Provide the [X, Y] coordinate of the cell's center where the given text is located.  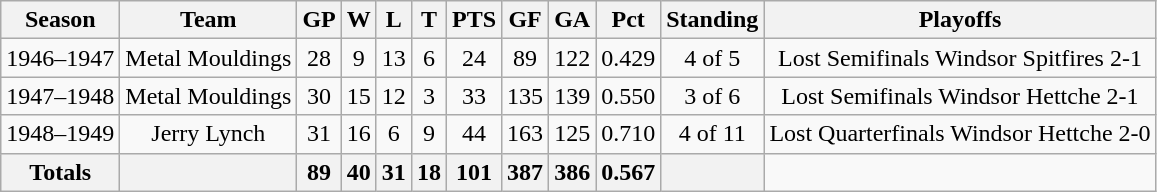
Standing [712, 20]
101 [474, 172]
139 [572, 96]
GA [572, 20]
386 [572, 172]
Team [208, 20]
3 of 6 [712, 96]
Pct [628, 20]
387 [526, 172]
Season [60, 20]
28 [319, 58]
15 [358, 96]
13 [394, 58]
163 [526, 134]
4 of 5 [712, 58]
PTS [474, 20]
40 [358, 172]
T [428, 20]
16 [358, 134]
Totals [60, 172]
1948–1949 [60, 134]
Playoffs [960, 20]
W [358, 20]
125 [572, 134]
0.429 [628, 58]
Lost Quarterfinals Windsor Hettche 2-0 [960, 134]
1946–1947 [60, 58]
1947–1948 [60, 96]
135 [526, 96]
12 [394, 96]
Lost Semifinals Windsor Spitfires 2-1 [960, 58]
30 [319, 96]
GP [319, 20]
Lost Semifinals Windsor Hettche 2-1 [960, 96]
4 of 11 [712, 134]
24 [474, 58]
GF [526, 20]
122 [572, 58]
0.567 [628, 172]
Jerry Lynch [208, 134]
44 [474, 134]
33 [474, 96]
18 [428, 172]
0.710 [628, 134]
L [394, 20]
0.550 [628, 96]
3 [428, 96]
